Capture the cell that displays the provided text and extract its [x, y] central coordinate. 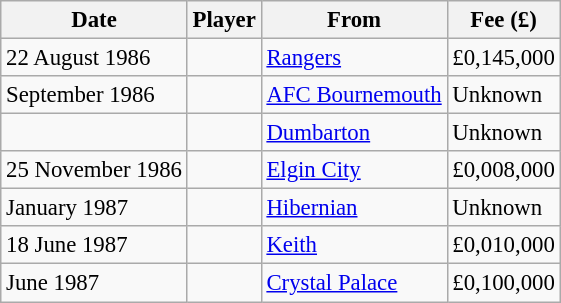
£0,100,000 [504, 283]
25 November 1986 [94, 170]
Fee (£) [504, 20]
18 June 1987 [94, 245]
£0,008,000 [504, 170]
AFC Bournemouth [354, 95]
June 1987 [94, 283]
£0,145,000 [504, 58]
Keith [354, 245]
Hibernian [354, 208]
September 1986 [94, 95]
Date [94, 20]
From [354, 20]
Rangers [354, 58]
Player [224, 20]
Crystal Palace [354, 283]
January 1987 [94, 208]
Dumbarton [354, 133]
£0,010,000 [504, 245]
Elgin City [354, 170]
22 August 1986 [94, 58]
